Find where the given text appears and provide that cell's center as [X, Y] coordinate. 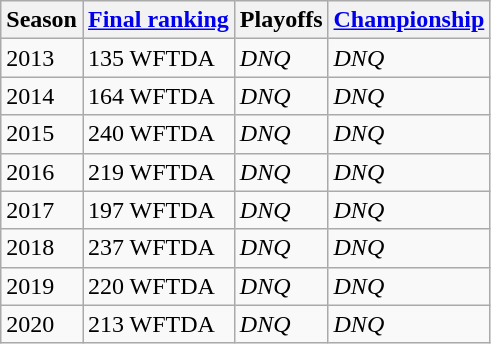
Final ranking [158, 20]
Season [42, 20]
2017 [42, 210]
2014 [42, 96]
240 WFTDA [158, 134]
237 WFTDA [158, 248]
2020 [42, 324]
164 WFTDA [158, 96]
2018 [42, 248]
2013 [42, 58]
213 WFTDA [158, 324]
220 WFTDA [158, 286]
Playoffs [281, 20]
2015 [42, 134]
2016 [42, 172]
219 WFTDA [158, 172]
2019 [42, 286]
Championship [409, 20]
197 WFTDA [158, 210]
135 WFTDA [158, 58]
